Determine the (X, Y) coordinate at the center of the cell enclosing the given text.  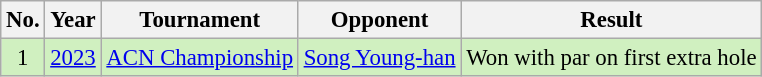
1 (23, 58)
Won with par on first extra hole (612, 58)
Year (73, 20)
Tournament (200, 20)
Result (612, 20)
Song Young-han (380, 58)
Opponent (380, 20)
No. (23, 20)
ACN Championship (200, 58)
2023 (73, 58)
